Output the [X, Y] coordinate of the center of the cell containing the given text.  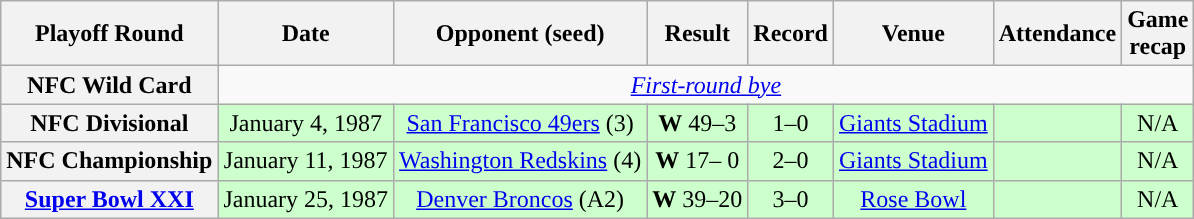
W 49–3 [698, 123]
Result [698, 34]
Playoff Round [110, 34]
W 17– 0 [698, 161]
First-round bye [706, 85]
NFC Championship [110, 161]
January 11, 1987 [306, 161]
W 39–20 [698, 199]
Denver Broncos (A2) [520, 199]
Super Bowl XXI [110, 199]
NFC Divisional [110, 123]
Attendance [1057, 34]
Record [791, 34]
Rose Bowl [913, 199]
Washington Redskins (4) [520, 161]
NFC Wild Card [110, 85]
1–0 [791, 123]
January 25, 1987 [306, 199]
Gamerecap [1158, 34]
Date [306, 34]
2–0 [791, 161]
Venue [913, 34]
3–0 [791, 199]
Opponent (seed) [520, 34]
January 4, 1987 [306, 123]
San Francisco 49ers (3) [520, 123]
